Pinpoint the cell where the given text exists, returning its [x, y] midpoint coordinate. 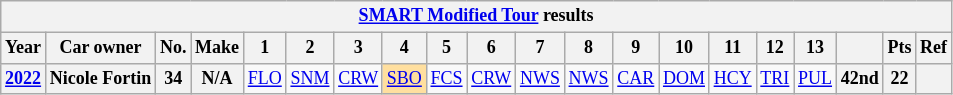
13 [816, 48]
Nicole Fortin [100, 78]
TRI [775, 78]
10 [684, 48]
11 [732, 48]
12 [775, 48]
9 [636, 48]
5 [446, 48]
No. [174, 48]
Make [218, 48]
CAR [636, 78]
SMART Modified Tour results [476, 16]
34 [174, 78]
42nd [860, 78]
N/A [218, 78]
FCS [446, 78]
HCY [732, 78]
7 [540, 48]
Car owner [100, 48]
PUL [816, 78]
Year [24, 48]
Pts [900, 48]
8 [588, 48]
3 [358, 48]
Ref [934, 48]
4 [404, 48]
DOM [684, 78]
SNM [310, 78]
22 [900, 78]
2022 [24, 78]
6 [492, 48]
FLO [264, 78]
SBO [404, 78]
2 [310, 48]
1 [264, 48]
